Return (x, y) of the center of cell containing provided text 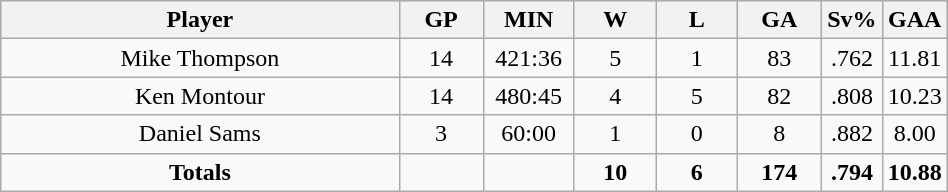
Mike Thompson (200, 58)
W (615, 20)
L (696, 20)
GA (780, 20)
Totals (200, 172)
Daniel Sams (200, 134)
60:00 (528, 134)
8.00 (914, 134)
.762 (852, 58)
11.81 (914, 58)
Sv% (852, 20)
.808 (852, 96)
8 (780, 134)
GP (441, 20)
10.23 (914, 96)
6 (696, 172)
3 (441, 134)
MIN (528, 20)
174 (780, 172)
4 (615, 96)
10 (615, 172)
GAA (914, 20)
10.88 (914, 172)
0 (696, 134)
421:36 (528, 58)
.794 (852, 172)
480:45 (528, 96)
82 (780, 96)
83 (780, 58)
Player (200, 20)
Ken Montour (200, 96)
.882 (852, 134)
